For the text-containing cell, return its midpoint in [x, y] coordinate format. 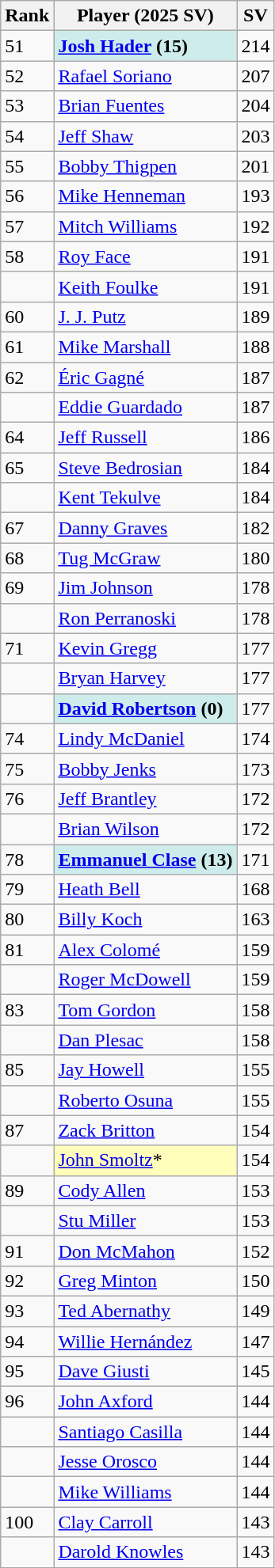
149 [255, 1311]
186 [255, 438]
SV [255, 16]
Jeff Brantley [146, 799]
Tom Gordon [146, 1010]
Eddie Guardado [146, 408]
John Smoltz* [146, 1160]
93 [27, 1311]
174 [255, 738]
Danny Graves [146, 528]
85 [27, 1070]
189 [255, 317]
Roberto Osuna [146, 1100]
74 [27, 738]
Dan Plesac [146, 1040]
51 [27, 46]
Lindy McDaniel [146, 738]
94 [27, 1342]
214 [255, 46]
203 [255, 136]
89 [27, 1190]
Tug McGraw [146, 558]
Clay Carroll [146, 1522]
Josh Hader (15) [146, 46]
Jay Howell [146, 1070]
Jim Johnson [146, 588]
75 [27, 769]
Roy Face [146, 256]
65 [27, 468]
Jesse Orosco [146, 1462]
Emmanuel Clase (13) [146, 859]
Greg Minton [146, 1281]
192 [255, 226]
Rank [27, 16]
Stu Miller [146, 1221]
180 [255, 558]
Jeff Shaw [146, 136]
145 [255, 1372]
168 [255, 890]
147 [255, 1342]
58 [27, 256]
188 [255, 347]
57 [27, 226]
69 [27, 588]
100 [27, 1522]
56 [27, 196]
171 [255, 859]
193 [255, 196]
83 [27, 1010]
173 [255, 769]
207 [255, 76]
Steve Bedrosian [146, 468]
76 [27, 799]
Roger McDowell [146, 980]
J. J. Putz [146, 317]
68 [27, 558]
Mike Williams [146, 1492]
Don McMahon [146, 1251]
81 [27, 950]
92 [27, 1281]
52 [27, 76]
61 [27, 347]
62 [27, 378]
Alex Colomé [146, 950]
71 [27, 648]
Willie Hernández [146, 1342]
91 [27, 1251]
Bobby Thigpen [146, 166]
Santiago Casilla [146, 1432]
Rafael Soriano [146, 76]
79 [27, 890]
Bobby Jenks [146, 769]
Mike Marshall [146, 347]
204 [255, 106]
Ted Abernathy [146, 1311]
Ron Perranoski [146, 618]
Brian Wilson [146, 829]
182 [255, 528]
Cody Allen [146, 1190]
Éric Gagné [146, 378]
Billy Koch [146, 920]
54 [27, 136]
Brian Fuentes [146, 106]
150 [255, 1281]
152 [255, 1251]
Zack Britton [146, 1130]
163 [255, 920]
55 [27, 166]
John Axford [146, 1402]
87 [27, 1130]
80 [27, 920]
78 [27, 859]
60 [27, 317]
95 [27, 1372]
Bryan Harvey [146, 678]
Player (2025 SV) [146, 16]
Kevin Gregg [146, 648]
Dave Giusti [146, 1372]
67 [27, 528]
53 [27, 106]
96 [27, 1402]
Mike Henneman [146, 196]
Heath Bell [146, 890]
David Robertson (0) [146, 708]
Kent Tekulve [146, 498]
Jeff Russell [146, 438]
Mitch Williams [146, 226]
64 [27, 438]
Keith Foulke [146, 287]
201 [255, 166]
Darold Knowles [146, 1552]
